Return [X, Y] of the center of cell containing provided text 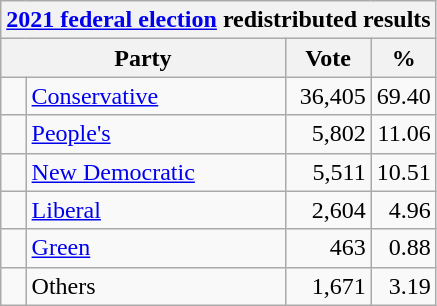
3.19 [404, 286]
11.06 [404, 134]
5,802 [328, 134]
36,405 [328, 96]
Liberal [156, 210]
4.96 [404, 210]
10.51 [404, 172]
Conservative [156, 96]
% [404, 58]
Others [156, 286]
Vote [328, 58]
2,604 [328, 210]
1,671 [328, 286]
New Democratic [156, 172]
Party [143, 58]
People's [156, 134]
5,511 [328, 172]
2021 federal election redistributed results [218, 20]
0.88 [404, 248]
Green [156, 248]
69.40 [404, 96]
463 [328, 248]
